Extract the [X, Y] coordinate from the center of the cell holding the provided text.  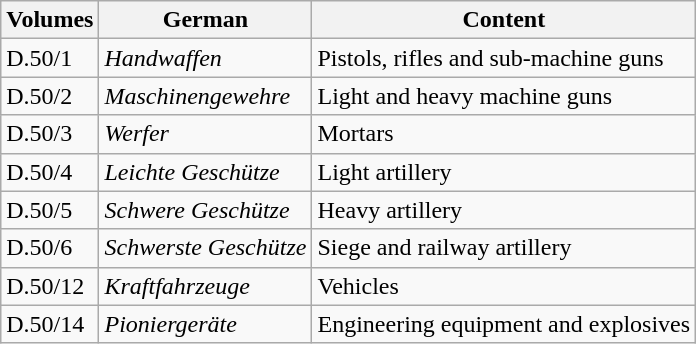
D.50/4 [50, 172]
Leichte Geschütze [206, 172]
Light artillery [504, 172]
Werfer [206, 134]
German [206, 20]
Engineering equipment and explosives [504, 324]
D.50/14 [50, 324]
Schwerste Geschütze [206, 248]
Heavy artillery [504, 210]
D.50/6 [50, 248]
Light and heavy machine guns [504, 96]
Siege and railway artillery [504, 248]
Content [504, 20]
D.50/1 [50, 58]
Pistols, rifles and sub-machine guns [504, 58]
D.50/2 [50, 96]
Handwaffen [206, 58]
Maschinengewehre [206, 96]
D.50/3 [50, 134]
Vehicles [504, 286]
Volumes [50, 20]
Schwere Geschütze [206, 210]
Pioniergeräte [206, 324]
Kraftfahrzeuge [206, 286]
D.50/5 [50, 210]
Mortars [504, 134]
D.50/12 [50, 286]
